Identify which cell holds the provided text, then report its [X, Y] central coordinate. 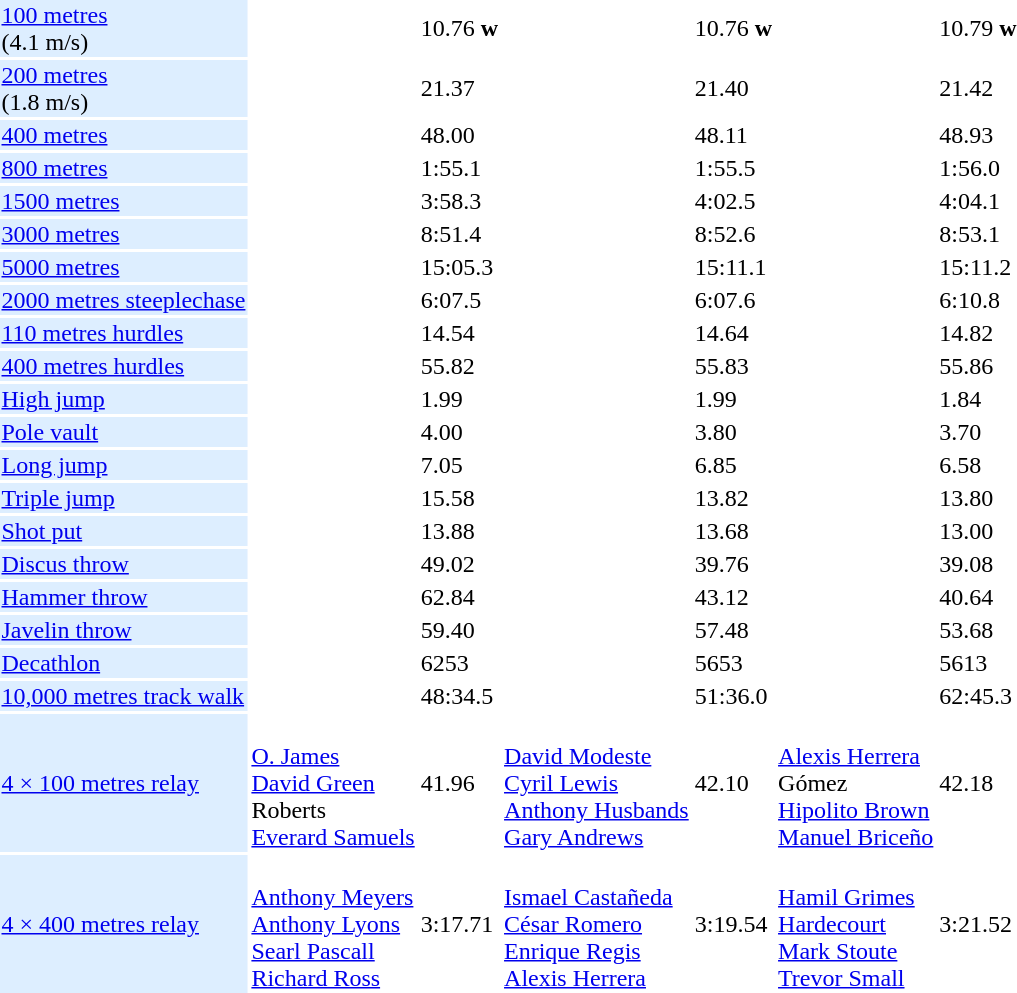
51:36.0 [733, 696]
400 metres [124, 135]
15:11.1 [733, 267]
David Modeste Cyril Lewis Anthony Husbands Gary Andrews [597, 783]
1:55.1 [459, 168]
Triple jump [124, 498]
48.11 [733, 135]
Shot put [124, 531]
4:02.5 [733, 201]
5000 metres [124, 267]
8:51.4 [459, 234]
21.40 [733, 88]
3:19.54 [733, 924]
Anthony Meyers Anthony Lyons Searl Pascall Richard Ross [333, 924]
3000 metres [124, 234]
3.80 [733, 432]
49.02 [459, 564]
6:07.5 [459, 300]
14.54 [459, 333]
8:52.6 [733, 234]
13.82 [733, 498]
55.83 [733, 366]
62.84 [459, 597]
200 metres (1.8 m/s) [124, 88]
13.68 [733, 531]
110 metres hurdles [124, 333]
5653 [733, 663]
1500 metres [124, 201]
4 × 400 metres relay [124, 924]
Ismael Castañeda César Romero Enrique Regis Alexis Herrera [597, 924]
55.82 [459, 366]
59.40 [459, 630]
High jump [124, 399]
100 metres (4.1 m/s) [124, 28]
Hammer throw [124, 597]
6:07.6 [733, 300]
800 metres [124, 168]
10,000 metres track walk [124, 696]
3:17.71 [459, 924]
6.85 [733, 465]
43.12 [733, 597]
41.96 [459, 783]
7.05 [459, 465]
Discus throw [124, 564]
15.58 [459, 498]
21.37 [459, 88]
48:34.5 [459, 696]
39.76 [733, 564]
2000 metres steeplechase [124, 300]
O. James David Green Roberts Everard Samuels [333, 783]
14.64 [733, 333]
Long jump [124, 465]
Decathlon [124, 663]
3:58.3 [459, 201]
13.88 [459, 531]
400 metres hurdles [124, 366]
1:55.5 [733, 168]
48.00 [459, 135]
Pole vault [124, 432]
57.48 [733, 630]
4 × 100 metres relay [124, 783]
Javelin throw [124, 630]
Alexis Herrera Gómez Hipolito Brown Manuel Briceño [856, 783]
15:05.3 [459, 267]
6253 [459, 663]
42.10 [733, 783]
4.00 [459, 432]
Hamil Grimes Hardecourt Mark Stoute Trevor Small [856, 924]
